Provide the (x, y) coordinate of the cell's center where the given text is located.  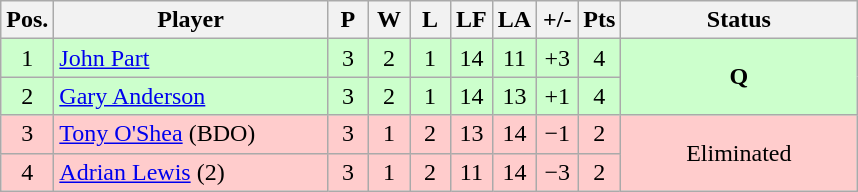
Status (739, 20)
Tony O'Shea (BDO) (191, 134)
+1 (558, 96)
Pts (600, 20)
LA (514, 20)
Player (191, 20)
Adrian Lewis (2) (191, 172)
L (430, 20)
Q (739, 77)
+/- (558, 20)
John Part (191, 58)
+3 (558, 58)
LF (472, 20)
−1 (558, 134)
−3 (558, 172)
P (348, 20)
Eliminated (739, 153)
Gary Anderson (191, 96)
Pos. (28, 20)
W (388, 20)
